Pinpoint the cell where the given text exists, returning its (X, Y) midpoint coordinate. 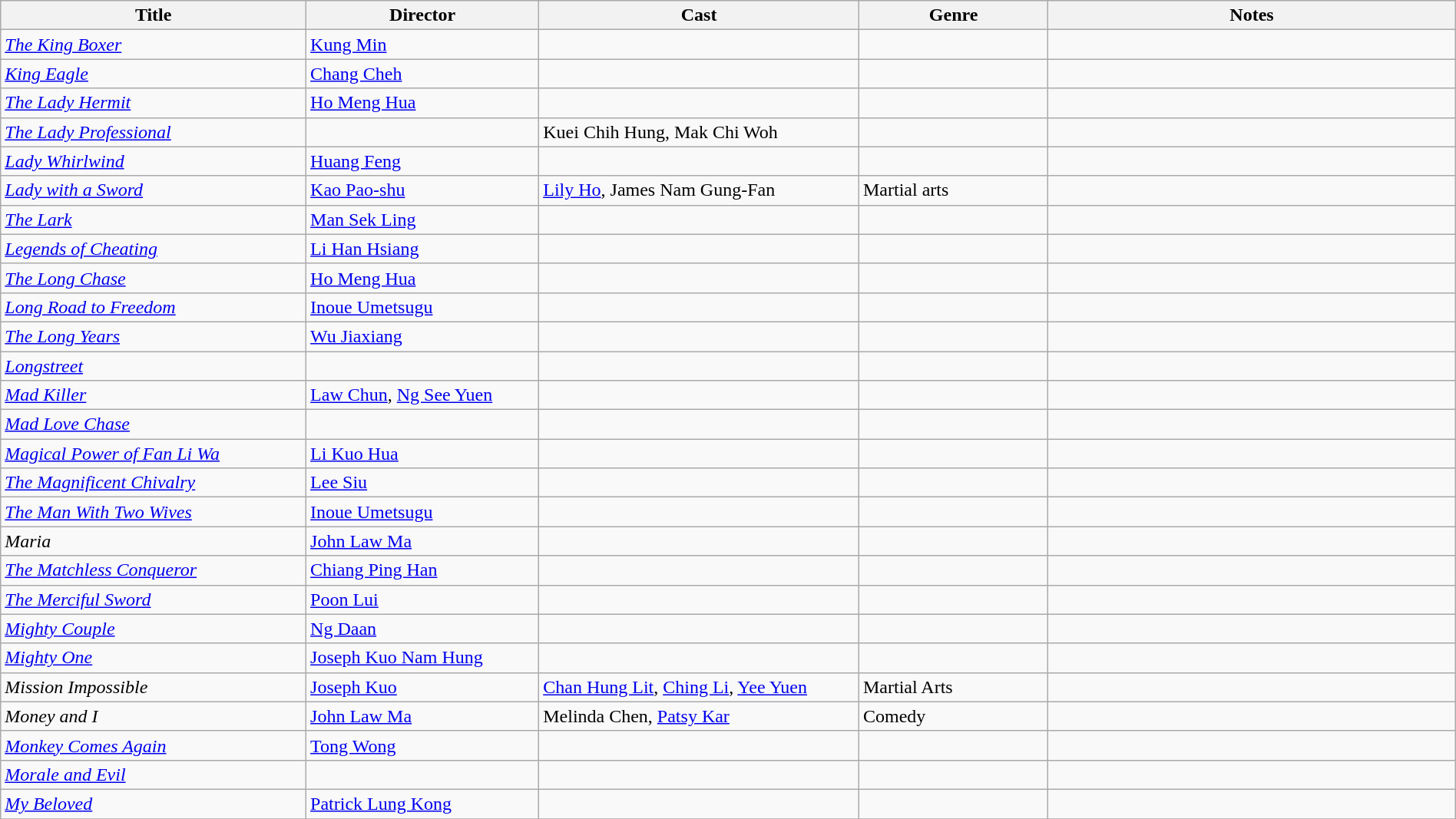
Chang Cheh (422, 74)
Long Road to Freedom (154, 307)
Mighty Couple (154, 629)
Maria (154, 541)
Monkey Comes Again (154, 745)
Longstreet (154, 366)
Genre (953, 15)
Tong Wong (422, 745)
Poon Lui (422, 599)
Money and I (154, 716)
Joseph Kuo (422, 687)
Cast (699, 15)
Lady Whirlwind (154, 161)
My Beloved (154, 804)
Melinda Chen, Patsy Kar (699, 716)
Li Han Hsiang (422, 249)
Kuei Chih Hung, Mak Chi Woh (699, 132)
Morale and Evil (154, 774)
Notes (1252, 15)
The Lady Professional (154, 132)
The Long Years (154, 336)
Legends of Cheating (154, 249)
Martial arts (953, 190)
Title (154, 15)
The Lady Hermit (154, 103)
Lee Siu (422, 483)
Magical Power of Fan Li Wa (154, 454)
The Magnificent Chivalry (154, 483)
Mission Impossible (154, 687)
The Matchless Conqueror (154, 570)
The Man With Two Wives (154, 512)
Mad Killer (154, 395)
Li Kuo Hua (422, 454)
Wu Jiaxiang (422, 336)
Huang Feng (422, 161)
Chan Hung Lit, Ching Li, Yee Yuen (699, 687)
Mighty One (154, 658)
Lily Ho, James Nam Gung-Fan (699, 190)
Martial Arts (953, 687)
Law Chun, Ng See Yuen (422, 395)
Joseph Kuo Nam Hung (422, 658)
Lady with a Sword (154, 190)
Director (422, 15)
Comedy (953, 716)
The Long Chase (154, 278)
King Eagle (154, 74)
The King Boxer (154, 45)
Kung Min (422, 45)
Chiang Ping Han (422, 570)
Patrick Lung Kong (422, 804)
The Lark (154, 220)
The Merciful Sword (154, 599)
Ng Daan (422, 629)
Mad Love Chase (154, 424)
Man Sek Ling (422, 220)
Kao Pao-shu (422, 190)
